Provide the [x, y] coordinate of the cell's center where the given text is located.  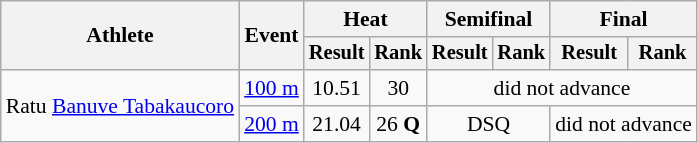
Semifinal [488, 19]
100 m [272, 88]
30 [398, 88]
10.51 [337, 88]
Heat [366, 19]
Ratu Banuve Tabakaucoro [120, 106]
200 m [272, 124]
Athlete [120, 36]
DSQ [488, 124]
21.04 [337, 124]
Final [624, 19]
Event [272, 36]
26 Q [398, 124]
